Provide the [X, Y] coordinate of the cell's center where the given text is located.  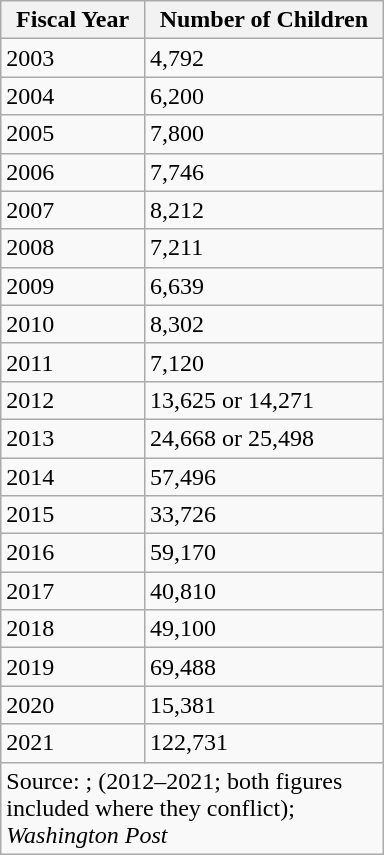
2010 [73, 324]
69,488 [264, 667]
49,100 [264, 629]
7,211 [264, 248]
Fiscal Year [73, 20]
2008 [73, 248]
24,668 or 25,498 [264, 438]
13,625 or 14,271 [264, 400]
7,120 [264, 362]
2005 [73, 134]
2014 [73, 477]
2019 [73, 667]
2006 [73, 172]
40,810 [264, 591]
2017 [73, 591]
15,381 [264, 705]
2021 [73, 743]
59,170 [264, 553]
2007 [73, 210]
4,792 [264, 58]
2004 [73, 96]
8,212 [264, 210]
2015 [73, 515]
33,726 [264, 515]
2016 [73, 553]
7,800 [264, 134]
8,302 [264, 324]
Source: ; (2012–2021; both figures included where they conflict); Washington Post [192, 808]
6,200 [264, 96]
122,731 [264, 743]
2018 [73, 629]
2013 [73, 438]
2012 [73, 400]
2011 [73, 362]
7,746 [264, 172]
Number of Children [264, 20]
2009 [73, 286]
2003 [73, 58]
2020 [73, 705]
6,639 [264, 286]
57,496 [264, 477]
